For the text-containing cell, return its midpoint in [X, Y] coordinate format. 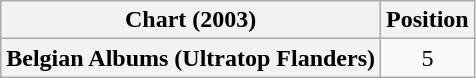
Position [428, 20]
Chart (2003) [191, 20]
5 [428, 58]
Belgian Albums (Ultratop Flanders) [191, 58]
